Determine the [x, y] coordinate at the center of the cell enclosing the given text.  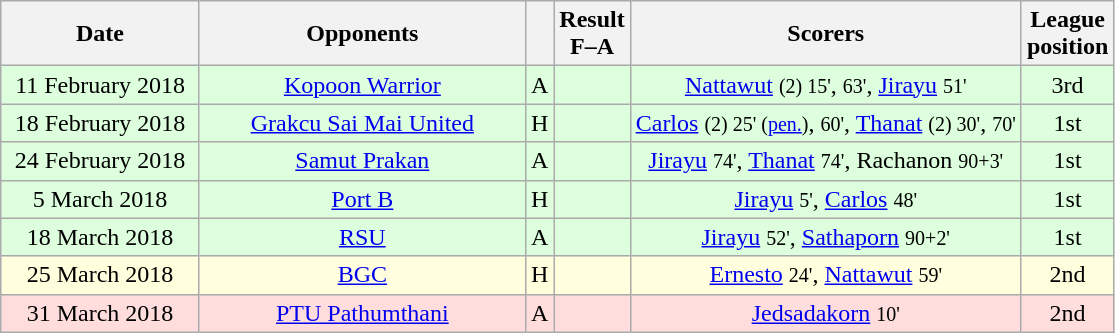
Carlos (2) 25' (pen.), 60', Thanat (2) 30', 70' [826, 123]
3rd [1067, 85]
Scorers [826, 34]
Kopoon Warrior [362, 85]
Samut Prakan [362, 161]
Jirayu 5', Carlos 48' [826, 199]
RSU [362, 237]
PTU Pathumthani [362, 313]
5 March 2018 [100, 199]
BGC [362, 275]
Jirayu 74', Thanat 74', Rachanon 90+3' [826, 161]
31 March 2018 [100, 313]
24 February 2018 [100, 161]
18 February 2018 [100, 123]
Leagueposition [1067, 34]
Port B [362, 199]
Opponents [362, 34]
Jedsadakorn 10' [826, 313]
Ernesto 24', Nattawut 59' [826, 275]
Jirayu 52', Sathaporn 90+2' [826, 237]
25 March 2018 [100, 275]
11 February 2018 [100, 85]
ResultF–A [592, 34]
18 March 2018 [100, 237]
Nattawut (2) 15', 63', Jirayu 51' [826, 85]
Date [100, 34]
Grakcu Sai Mai United [362, 123]
